From the cell containing the given text, extract its center point as (X, Y) coordinate. 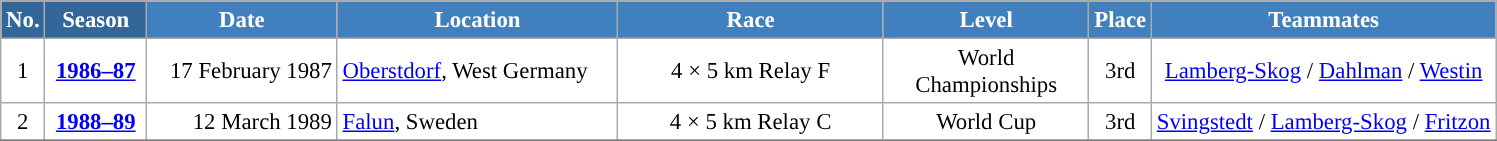
Oberstdorf, West Germany (478, 72)
Svingstedt / Lamberg-Skog / Fritzon (1323, 122)
Teammates (1323, 20)
Place (1120, 20)
4 × 5 km Relay F (751, 72)
12 March 1989 (242, 122)
17 February 1987 (242, 72)
Lamberg-Skog / Dahlman / Westin (1323, 72)
1986–87 (96, 72)
World Championships (986, 72)
No. (23, 20)
1988–89 (96, 122)
Date (242, 20)
Race (751, 20)
Location (478, 20)
2 (23, 122)
4 × 5 km Relay C (751, 122)
Level (986, 20)
Season (96, 20)
1 (23, 72)
World Cup (986, 122)
Falun, Sweden (478, 122)
